Pinpoint the cell where the given text exists, returning its (x, y) midpoint coordinate. 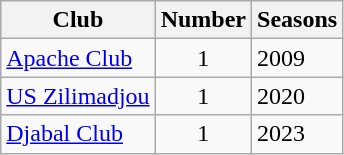
Seasons (298, 20)
2009 (298, 58)
US Zilimadjou (78, 96)
Club (78, 20)
Number (203, 20)
2023 (298, 134)
2020 (298, 96)
Djabal Club (78, 134)
Apache Club (78, 58)
